Find where the given text appears and provide that cell's center as [X, Y] coordinate. 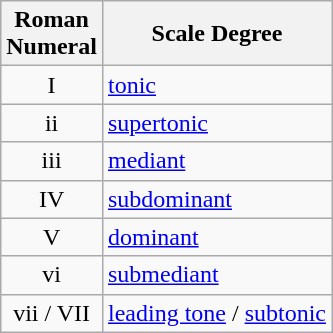
supertonic [216, 123]
tonic [216, 85]
subdominant [216, 199]
vi [52, 275]
V [52, 237]
leading tone / subtonic [216, 313]
I [52, 85]
vii / VII [52, 313]
iii [52, 161]
dominant [216, 237]
RomanNumeral [52, 34]
mediant [216, 161]
IV [52, 199]
submediant [216, 275]
ii [52, 123]
Scale Degree [216, 34]
